Locate the cell with the specified text and output its [X, Y] center coordinate. 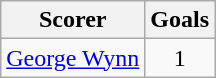
Goals [180, 20]
George Wynn [73, 58]
Scorer [73, 20]
1 [180, 58]
